For the text-containing cell, return its midpoint in (x, y) coordinate format. 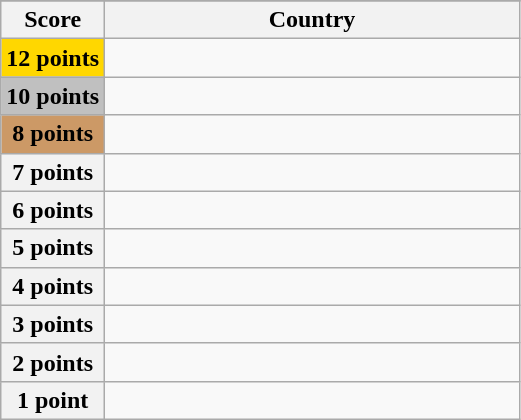
5 points (53, 248)
12 points (53, 58)
Country (312, 20)
8 points (53, 134)
10 points (53, 96)
6 points (53, 210)
Score (53, 20)
4 points (53, 286)
2 points (53, 362)
7 points (53, 172)
3 points (53, 324)
1 point (53, 400)
